For the text-containing cell, return its midpoint in [x, y] coordinate format. 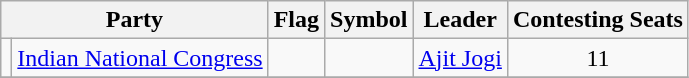
Symbol [369, 20]
Contesting Seats [598, 20]
Party [134, 20]
11 [598, 58]
Indian National Congress [140, 58]
Flag [296, 20]
Ajit Jogi [460, 58]
Leader [460, 20]
